Extract the (x, y) coordinate from the center of the cell holding the provided text.  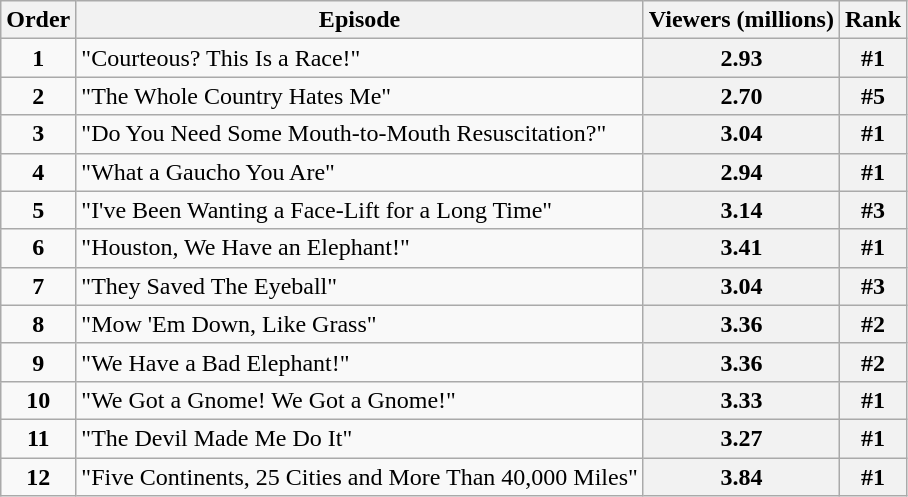
Viewers (millions) (741, 20)
Rank (872, 20)
6 (38, 248)
1 (38, 58)
3.14 (741, 210)
3.27 (741, 438)
"The Devil Made Me Do It" (360, 438)
10 (38, 400)
"Mow 'Em Down, Like Grass" (360, 324)
8 (38, 324)
2.93 (741, 58)
9 (38, 362)
3.41 (741, 248)
2.94 (741, 172)
"Five Continents, 25 Cities and More Than 40,000 Miles" (360, 477)
"Do You Need Some Mouth-to-Mouth Resuscitation?" (360, 134)
12 (38, 477)
7 (38, 286)
"We Have a Bad Elephant!" (360, 362)
Episode (360, 20)
2.70 (741, 96)
"Courteous? This Is a Race!" (360, 58)
3.84 (741, 477)
Order (38, 20)
"I've Been Wanting a Face-Lift for a Long Time" (360, 210)
#5 (872, 96)
"The Whole Country Hates Me" (360, 96)
"They Saved The Eyeball" (360, 286)
3.33 (741, 400)
11 (38, 438)
4 (38, 172)
"Houston, We Have an Elephant!" (360, 248)
3 (38, 134)
"What a Gaucho You Are" (360, 172)
2 (38, 96)
"We Got a Gnome! We Got a Gnome!" (360, 400)
5 (38, 210)
